Find where the given text appears and provide that cell's center as (X, Y) coordinate. 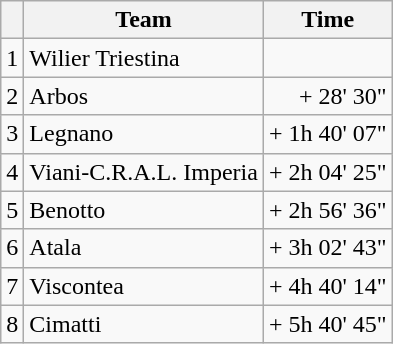
+ 2h 56' 36" (328, 210)
+ 4h 40' 14" (328, 286)
3 (12, 134)
Team (144, 20)
+ 5h 40' 45" (328, 324)
Benotto (144, 210)
Arbos (144, 96)
4 (12, 172)
Wilier Triestina (144, 58)
Legnano (144, 134)
Time (328, 20)
8 (12, 324)
Viani-C.R.A.L. Imperia (144, 172)
Atala (144, 248)
6 (12, 248)
Viscontea (144, 286)
Cimatti (144, 324)
7 (12, 286)
5 (12, 210)
+ 28' 30" (328, 96)
2 (12, 96)
1 (12, 58)
+ 2h 04' 25" (328, 172)
+ 1h 40' 07" (328, 134)
+ 3h 02' 43" (328, 248)
